Provide the [x, y] coordinate of the cell's center where the given text is located.  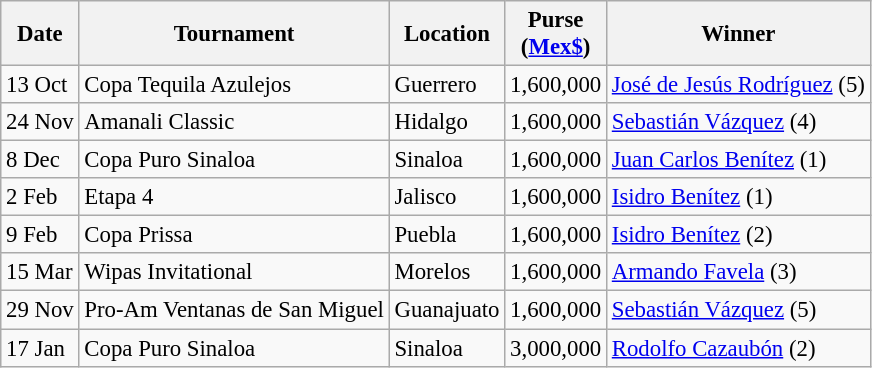
Guanajuato [447, 310]
José de Jesús Rodríguez (5) [738, 85]
Date [40, 34]
Puebla [447, 235]
3,000,000 [556, 348]
Location [447, 34]
Etapa 4 [234, 197]
Rodolfo Cazaubón (2) [738, 348]
Morelos [447, 273]
Pro-Am Ventanas de San Miguel [234, 310]
9 Feb [40, 235]
Armando Favela (3) [738, 273]
17 Jan [40, 348]
Purse(Mex$) [556, 34]
Guerrero [447, 85]
Copa Tequila Azulejos [234, 85]
13 Oct [40, 85]
15 Mar [40, 273]
Hidalgo [447, 122]
Jalisco [447, 197]
2 Feb [40, 197]
Wipas Invitational [234, 273]
Sebastián Vázquez (5) [738, 310]
Winner [738, 34]
Sebastián Vázquez (4) [738, 122]
Isidro Benítez (1) [738, 197]
Amanali Classic [234, 122]
29 Nov [40, 310]
Tournament [234, 34]
Juan Carlos Benítez (1) [738, 160]
Copa Prissa [234, 235]
24 Nov [40, 122]
8 Dec [40, 160]
Isidro Benítez (2) [738, 235]
